Locate the cell with the specified text and output its [X, Y] center coordinate. 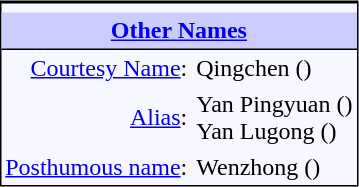
Qingchen () [274, 68]
Courtesy Name: [96, 68]
Alias: [96, 118]
Yan Pingyuan ()Yan Lugong () [274, 118]
Wenzhong () [274, 167]
Posthumous name: [96, 167]
Other Names [179, 31]
